Return [x, y] of the center of cell containing provided text 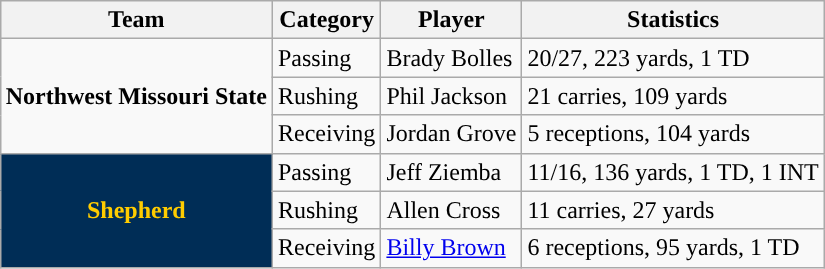
Category [326, 20]
5 receptions, 104 yards [673, 134]
6 receptions, 95 yards, 1 TD [673, 248]
Shepherd [136, 210]
11 carries, 27 yards [673, 210]
21 carries, 109 yards [673, 96]
11/16, 136 yards, 1 TD, 1 INT [673, 172]
Statistics [673, 20]
Allen Cross [452, 210]
Phil Jackson [452, 96]
Jeff Ziemba [452, 172]
Jordan Grove [452, 134]
Team [136, 20]
Brady Bolles [452, 58]
Northwest Missouri State [136, 96]
Billy Brown [452, 248]
20/27, 223 yards, 1 TD [673, 58]
Player [452, 20]
